Extract the [x, y] coordinate from the center of the cell holding the provided text.  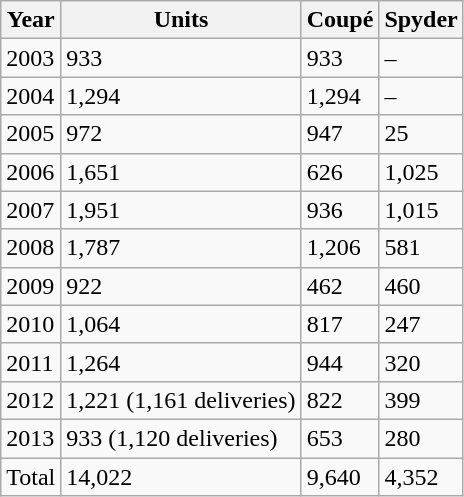
581 [421, 248]
14,022 [181, 477]
2003 [31, 58]
626 [340, 172]
2004 [31, 96]
922 [181, 286]
Spyder [421, 20]
972 [181, 134]
25 [421, 134]
Units [181, 20]
1,064 [181, 324]
2008 [31, 248]
1,264 [181, 362]
Year [31, 20]
2006 [31, 172]
2005 [31, 134]
944 [340, 362]
817 [340, 324]
320 [421, 362]
280 [421, 438]
1,221 (1,161 deliveries) [181, 400]
1,206 [340, 248]
9,640 [340, 477]
1,015 [421, 210]
2010 [31, 324]
2009 [31, 286]
Total [31, 477]
1,951 [181, 210]
653 [340, 438]
399 [421, 400]
4,352 [421, 477]
2007 [31, 210]
Coupé [340, 20]
1,025 [421, 172]
1,651 [181, 172]
1,787 [181, 248]
462 [340, 286]
2012 [31, 400]
822 [340, 400]
947 [340, 134]
2013 [31, 438]
460 [421, 286]
247 [421, 324]
933 (1,120 deliveries) [181, 438]
2011 [31, 362]
936 [340, 210]
